Provide the [X, Y] coordinate of the cell's center where the given text is located.  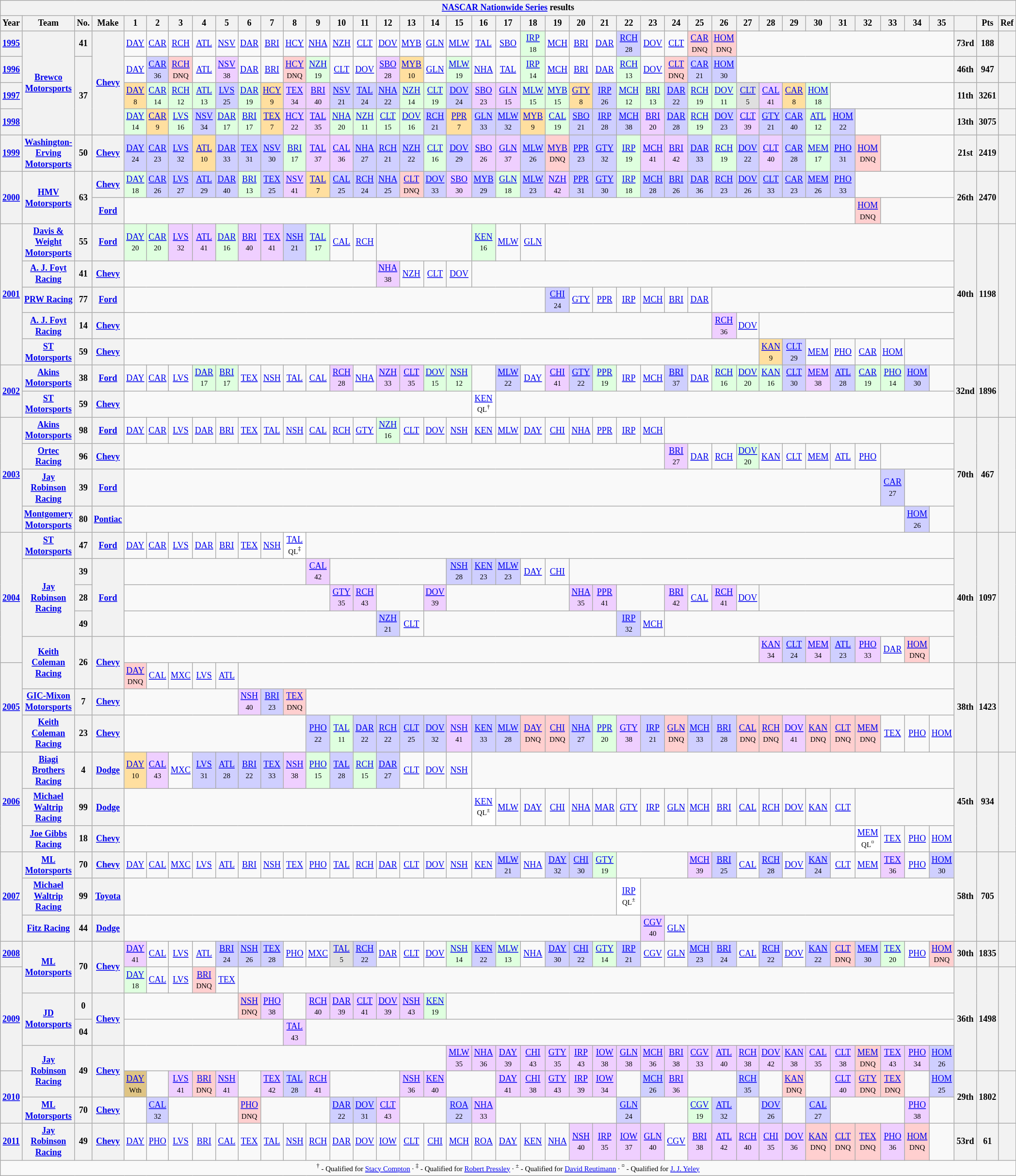
1802 [987, 1097]
PPR23 [581, 153]
1998 [12, 122]
DAR27 [388, 770]
PHO15 [318, 770]
RCH12 [181, 96]
1097 [987, 598]
705 [987, 897]
RCH15 [365, 770]
SBO30 [459, 185]
TEX43 [892, 1058]
DOV42 [771, 1058]
BRI23 [272, 702]
KEN19 [435, 1006]
73rd [965, 44]
12 [388, 23]
GTY32 [605, 153]
47 [83, 545]
NHA22 [388, 96]
IRP35 [605, 1142]
SBO26 [484, 153]
DOV33 [435, 185]
21 [605, 23]
DOV36 [794, 1142]
ATL29 [204, 185]
0 [83, 1006]
NHA33 [484, 1111]
NASCAR Nationwide Series results [508, 8]
CAR9 [158, 122]
Team [48, 23]
CAR8 [794, 96]
CLT33 [771, 185]
MLW13 [508, 954]
Joe Gibbs Racing [48, 839]
DAYWth [135, 1084]
PRW Racing [48, 300]
467 [987, 474]
GTY14 [605, 954]
16 [484, 23]
1896 [987, 391]
IRP26 [605, 96]
ATL41 [204, 242]
KENQL† [484, 404]
MCH38 [629, 122]
61 [987, 1142]
33 [892, 23]
MLW22 [508, 378]
GTY30 [605, 185]
MYB29 [484, 185]
DOV22 [748, 153]
31 [843, 23]
KEN23 [484, 572]
NHA25 [388, 185]
NSV38 [227, 70]
ATL42 [724, 1142]
BRI28 [724, 733]
DOV31 [365, 1111]
CLT38 [843, 1058]
GLN24 [629, 1111]
CAL43 [158, 770]
29 [794, 23]
77 [83, 300]
CAL27 [818, 1111]
KAN16 [771, 378]
NZH11 [365, 122]
3261 [987, 96]
BRI22 [249, 770]
CALDNQ [748, 733]
BRI37 [676, 378]
CLT29 [794, 352]
HOM18 [818, 96]
TEX42 [272, 1084]
46th [965, 70]
CLT16 [435, 153]
BRI20 [653, 122]
CAR36 [158, 70]
NSH14 [459, 954]
GTY8 [581, 96]
ATL23 [843, 650]
Brewco Motorsports [48, 82]
RCH38 [748, 1058]
IOW37 [629, 1142]
55 [83, 242]
MCH12 [629, 96]
TAL5 [341, 954]
BRI36 [676, 1084]
20 [581, 23]
37 [83, 96]
IRPQL± [629, 897]
8 [295, 23]
5 [227, 23]
KAN34 [771, 650]
PHO14 [892, 378]
HCY [295, 44]
NHA36 [484, 1058]
DOV16 [412, 122]
ATL10 [204, 153]
MCH23 [700, 954]
DAY24 [135, 153]
98 [83, 430]
GLN40 [653, 1142]
MLW32 [508, 122]
58th [965, 897]
ROA [484, 1142]
GLN33 [484, 122]
CLT43 [388, 1111]
SBO21 [581, 122]
GLN37 [508, 153]
DOV32 [435, 733]
32nd [965, 391]
HOM25 [942, 1084]
NSH38 [295, 770]
MEM26 [818, 185]
DAY10 [135, 770]
IRP32 [629, 624]
NZH14 [412, 96]
NSH36 [412, 1084]
NZH21 [388, 624]
NHA20 [341, 122]
MCH36 [653, 1058]
TAL35 [318, 122]
CAL32 [158, 1111]
44 [83, 928]
2003 [12, 474]
2002 [12, 391]
Make [108, 23]
24 [676, 23]
MLW21 [508, 865]
HCY9 [272, 96]
MEMQL¤ [868, 839]
HOM22 [843, 122]
GTY43 [558, 1084]
21st [965, 153]
CAR20 [158, 242]
NHA38 [388, 274]
2009 [12, 1019]
KAN24 [818, 865]
50 [83, 153]
TAL37 [318, 153]
96 [83, 457]
29th [965, 1097]
DAR39 [341, 1006]
DAR19 [249, 96]
KEN22 [484, 954]
1835 [987, 954]
Montgomery Motorsports [48, 520]
LVS16 [181, 122]
1996 [12, 70]
13th [965, 122]
MYBDNQ [558, 153]
NSHDNQ [249, 1006]
Washington-Erving Motorsports [48, 153]
TEX36 [892, 865]
45th [965, 802]
HMV Motorsports [48, 198]
TEX28 [272, 954]
Ortec Racing [48, 457]
53rd [965, 1142]
GLN15 [508, 96]
NSH43 [412, 1006]
11 [365, 23]
MYB15 [558, 96]
NHA35 [581, 598]
CHI41 [558, 378]
2470 [987, 198]
NSH28 [459, 572]
DAY30 [558, 954]
Davis & Weight Motorsports [48, 242]
KAN38 [794, 1058]
NSH26 [249, 954]
38th [965, 707]
PHODNQ [249, 1111]
Pontiac [108, 520]
ATL32 [724, 1111]
DAR40 [227, 185]
Pts [987, 23]
NSV21 [341, 96]
HCY22 [295, 122]
PHO34 [918, 1058]
DOV29 [459, 153]
GTY22 [581, 378]
IOW34 [605, 1084]
KEN16 [484, 242]
947 [987, 70]
CARDNQ [700, 44]
HCYDNQ [295, 70]
MEM30 [868, 954]
KEN40 [435, 1084]
DAR16 [227, 242]
CLT19 [435, 96]
TEX33 [272, 770]
NZH33 [388, 378]
ROA22 [459, 1111]
CAL36 [341, 153]
PHO31 [843, 153]
DAY8 [135, 96]
NSV [227, 44]
TAL7 [318, 185]
2006 [12, 802]
Fitz Racing [48, 928]
CAR28 [794, 153]
TEX25 [272, 185]
IOW [388, 1142]
KENQL± [484, 807]
MCH39 [700, 865]
NZH22 [412, 153]
DAY20 [135, 242]
JD Motorsports [48, 1019]
MEM34 [818, 650]
25 [700, 23]
30 [818, 23]
Year [12, 23]
SBO23 [484, 96]
2001 [12, 294]
CAR27 [892, 488]
SBO [508, 44]
PPR31 [581, 185]
GLN18 [508, 185]
36th [965, 1019]
TAL24 [365, 96]
CLT39 [748, 122]
3 [181, 23]
3075 [987, 122]
LVS27 [181, 185]
38 [83, 378]
PPR20 [605, 733]
NZH16 [388, 430]
04 [83, 1032]
PPR19 [605, 378]
1997 [12, 96]
CAL41 [771, 96]
GIC-Mixon Motorsports [48, 702]
2419 [987, 153]
CGV40 [653, 928]
2007 [12, 897]
DOV24 [459, 96]
26th [965, 198]
70th [965, 474]
GTY38 [629, 733]
RCH23 [724, 185]
DAY39 [508, 1058]
1 [135, 23]
DOV15 [435, 378]
RCH36 [724, 326]
MLW28 [508, 733]
DOV41 [794, 733]
RCH13 [629, 70]
IOW38 [605, 1058]
BRI26 [676, 185]
DAR36 [700, 185]
Toyota [108, 897]
MEM17 [818, 153]
MEM38 [818, 378]
35 [942, 23]
CLT15 [388, 122]
TAL43 [295, 1032]
KAN22 [818, 954]
1498 [987, 1019]
CAL25 [341, 185]
Biagi Brothers Racing [48, 770]
DOV23 [724, 122]
No. [83, 23]
MAR [605, 807]
MLW35 [459, 1058]
IRP28 [605, 122]
MYB10 [412, 70]
2008 [12, 954]
MLW26 [532, 153]
NZH42 [558, 185]
MYB9 [532, 122]
CAR14 [158, 96]
MLW15 [532, 96]
GTY21 [771, 122]
GTYDNQ [868, 1084]
1423 [987, 707]
2004 [12, 598]
13 [412, 23]
NSV34 [204, 122]
CHI22 [581, 954]
CAR26 [158, 185]
1995 [12, 44]
CAL42 [318, 572]
DAY14 [135, 122]
† - Qualified for Stacy Compton · ‡ - Qualified for Robert Pressley · ± - Qualified for David Reutimann · ¤ - Qualified for J. J. Yeley [508, 1168]
34 [918, 23]
CLT35 [412, 378]
CAL35 [818, 1058]
1999 [12, 153]
19 [558, 23]
PPR41 [605, 598]
TALQL‡ [295, 545]
BRI25 [724, 865]
CHI38 [532, 1084]
MCH33 [700, 733]
11th [965, 96]
DOV11 [724, 96]
15 [459, 23]
32 [868, 23]
PPR7 [459, 122]
NSH12 [459, 378]
CHI24 [558, 300]
IRP19 [629, 153]
GLNDNQ [676, 733]
NSH21 [295, 242]
IRP39 [581, 1084]
KAN9 [771, 352]
NSV41 [295, 185]
CAR21 [700, 70]
80 [83, 520]
10 [341, 23]
MLW19 [459, 70]
GTY19 [605, 865]
TAL11 [341, 733]
CLT5 [748, 96]
30th [965, 954]
27 [748, 23]
1198 [987, 294]
DAY32 [558, 865]
CHI43 [532, 1058]
CLT24 [794, 650]
RCH16 [724, 378]
CAL19 [558, 122]
17 [508, 23]
2005 [12, 707]
TEX7 [272, 122]
6 [249, 23]
MCH26 [653, 1084]
TEX41 [272, 242]
TAL17 [318, 242]
GLN38 [629, 1058]
2 [158, 23]
LVS31 [204, 770]
2011 [12, 1142]
IRP43 [581, 1058]
TEX20 [892, 954]
MCH28 [653, 185]
DAR28 [676, 122]
TEX31 [249, 153]
CGV19 [700, 1111]
CHI30 [581, 865]
CLT30 [794, 378]
PHO36 [892, 1142]
934 [987, 802]
RCH24 [365, 185]
SBO28 [388, 70]
RCH35 [748, 1084]
CLT41 [365, 1006]
TEX34 [295, 96]
CHI35 [771, 1142]
CAR40 [794, 122]
ATL12 [818, 122]
63 [83, 198]
2000 [12, 198]
PHO22 [318, 733]
LVS25 [227, 96]
CHIDNQ [558, 733]
ATL40 [724, 1058]
9 [318, 23]
CGV33 [700, 1058]
CLT25 [412, 733]
CAR19 [868, 378]
MYB [412, 44]
2010 [12, 1097]
RCH43 [365, 598]
LVS41 [181, 1084]
188 [987, 44]
NSV30 [272, 153]
IRP14 [532, 70]
22 [629, 23]
MCH41 [653, 153]
BRI27 [676, 457]
KEN33 [484, 733]
ATL13 [204, 96]
NZH19 [318, 70]
Ref [1007, 23]
